Capture the cell that displays the provided text and extract its [X, Y] central coordinate. 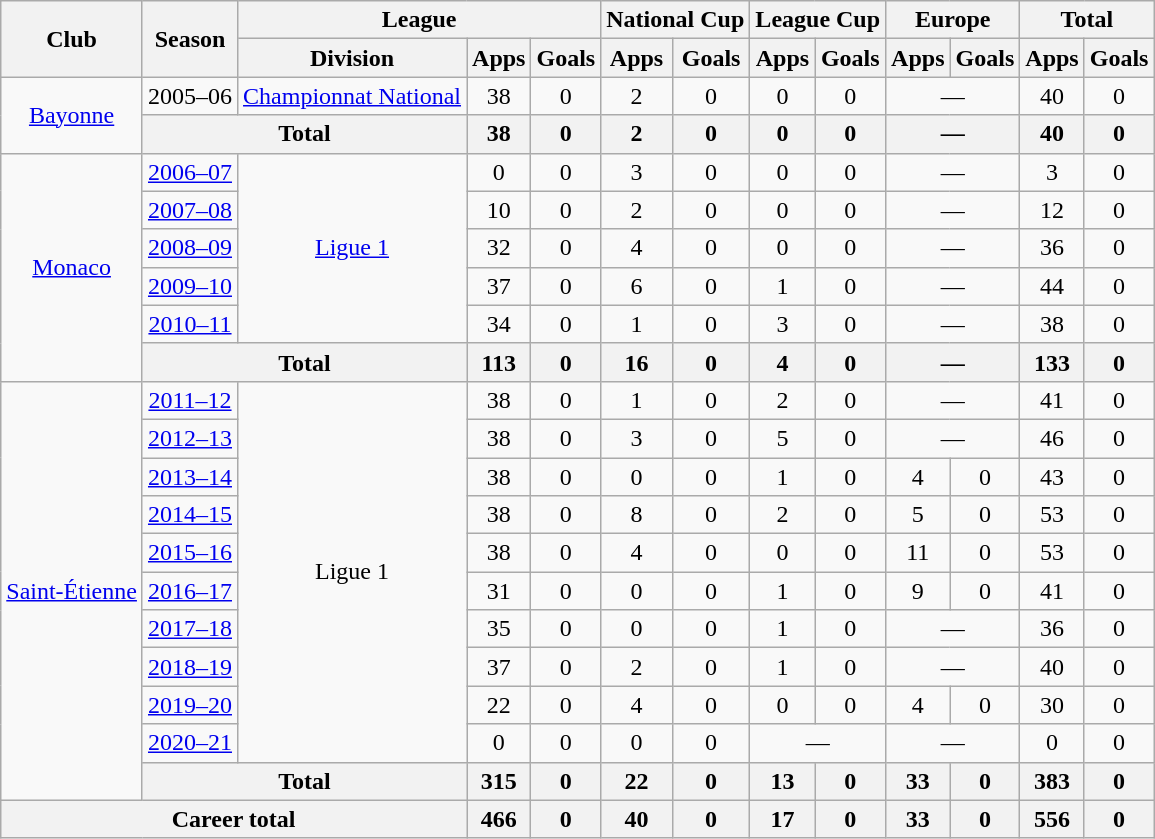
10 [499, 210]
2008–09 [190, 248]
Saint-Étienne [72, 590]
2010–11 [190, 324]
2009–10 [190, 286]
Monaco [72, 267]
2012–13 [190, 438]
32 [499, 248]
Europe [953, 20]
383 [1052, 781]
8 [637, 515]
2016–17 [190, 591]
Season [190, 39]
133 [1052, 362]
12 [1052, 210]
16 [637, 362]
League Cup [818, 20]
2019–20 [190, 705]
National Cup [676, 20]
466 [499, 819]
556 [1052, 819]
Championnat National [352, 96]
2007–08 [190, 210]
13 [782, 781]
30 [1052, 705]
11 [918, 553]
2015–16 [190, 553]
34 [499, 324]
113 [499, 362]
2017–18 [190, 629]
35 [499, 629]
44 [1052, 286]
Division [352, 58]
46 [1052, 438]
2018–19 [190, 667]
2006–07 [190, 172]
League [420, 20]
Club [72, 39]
2014–15 [190, 515]
9 [918, 591]
2013–14 [190, 477]
Bayonne [72, 115]
2005–06 [190, 96]
2011–12 [190, 400]
2020–21 [190, 743]
6 [637, 286]
43 [1052, 477]
31 [499, 591]
Career total [234, 819]
315 [499, 781]
17 [782, 819]
